Determine the (x, y) coordinate at the center of the cell enclosing the given text.  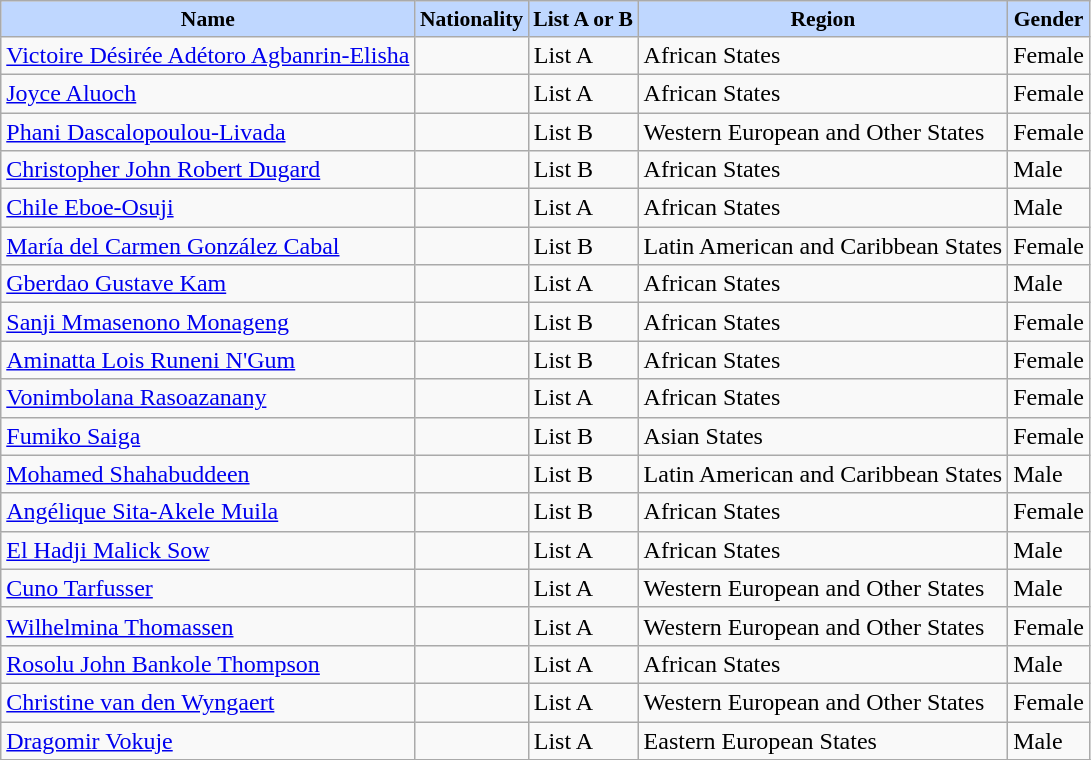
Mohamed Shahabuddeen (208, 474)
Victoire Désirée Adétoro Agbanrin-Elisha (208, 55)
Gberdao Gustave Kam (208, 284)
Rosolu John Bankole Thompson (208, 664)
Joyce Aluoch (208, 93)
Nationality (472, 19)
Gender (1049, 19)
Angélique Sita-Akele Muila (208, 512)
Cuno Tarfusser (208, 588)
List A or B (583, 19)
María del Carmen González Cabal (208, 246)
Eastern European States (823, 741)
Region (823, 19)
Wilhelmina Thomassen (208, 626)
Christopher John Robert Dugard (208, 170)
Phani Dascalopoulou-Livada (208, 131)
El Hadji Malick Sow (208, 550)
Asian States (823, 436)
Sanji Mmasenono Monageng (208, 322)
Christine van den Wyngaert (208, 702)
Vonimbolana Rasoazanany (208, 398)
Name (208, 19)
Dragomir Vokuje (208, 741)
Fumiko Saiga (208, 436)
Aminatta Lois Runeni N'Gum (208, 360)
Chile Eboe-Osuji (208, 208)
